Return the [x, y] coordinate for the center point of the cell that contains the specified text.  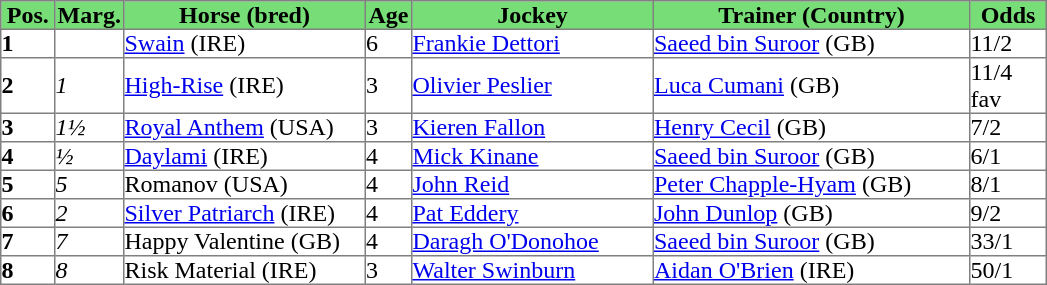
Kieren Fallon [533, 127]
High-Rise (IRE) [245, 86]
Swain (IRE) [245, 43]
Silver Patriarch (IRE) [245, 213]
6/1 [1008, 156]
Risk Material (IRE) [245, 270]
Odds [1008, 15]
Marg. [90, 15]
50/1 [1008, 270]
1½ [90, 127]
Royal Anthem (USA) [245, 127]
Aidan O'Brien (IRE) [811, 270]
8/1 [1008, 184]
Luca Cumani (GB) [811, 86]
Mick Kinane [533, 156]
Age [388, 15]
7/2 [1008, 127]
Pat Eddery [533, 213]
Peter Chapple-Hyam (GB) [811, 184]
½ [90, 156]
Happy Valentine (GB) [245, 241]
33/1 [1008, 241]
Pos. [28, 15]
John Dunlop (GB) [811, 213]
Olivier Peslier [533, 86]
Romanov (USA) [245, 184]
Walter Swinburn [533, 270]
11/2 [1008, 43]
Daragh O'Donohoe [533, 241]
Daylami (IRE) [245, 156]
Horse (bred) [245, 15]
Frankie Dettori [533, 43]
Henry Cecil (GB) [811, 127]
11/4 fav [1008, 86]
John Reid [533, 184]
Jockey [533, 15]
Trainer (Country) [811, 15]
9/2 [1008, 213]
